Determine the (X, Y) coordinate at the center of the cell enclosing the given text.  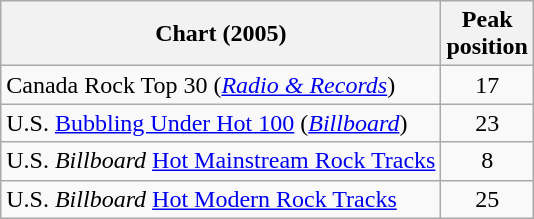
Chart (2005) (221, 34)
8 (487, 161)
U.S. Bubbling Under Hot 100 (Billboard) (221, 123)
U.S. Billboard Hot Modern Rock Tracks (221, 199)
U.S. Billboard Hot Mainstream Rock Tracks (221, 161)
Canada Rock Top 30 (Radio & Records) (221, 85)
25 (487, 199)
17 (487, 85)
Peakposition (487, 34)
23 (487, 123)
